Scan for the cell matching the given text and deliver its (x, y) coordinate at center. 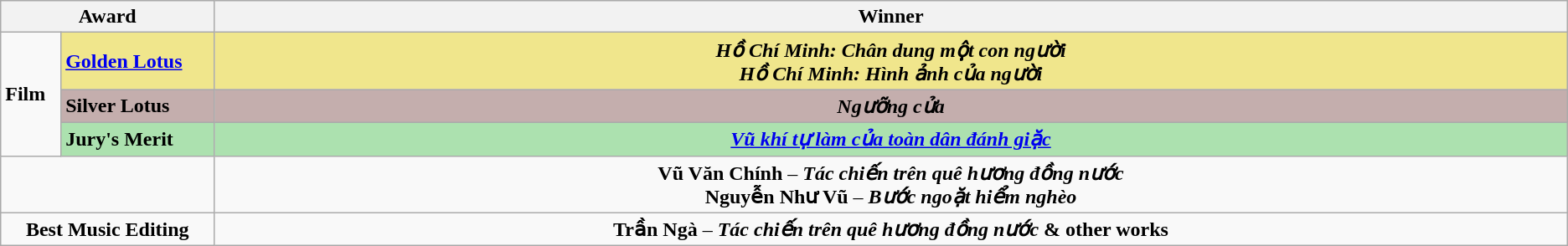
Ngưỡng cửa (891, 106)
Best Music Editing (107, 229)
Jury's Merit (137, 139)
Golden Lotus (137, 61)
Winner (891, 17)
Silver Lotus (137, 106)
Vũ khí tự làm của toàn dân đánh giặc (891, 139)
Vũ Văn Chính – Tác chiến trên quê hương đồng nướcNguyễn Như Vũ – Bước ngoặt hiểm nghèo (891, 184)
Film (31, 94)
Award (107, 17)
Hồ Chí Minh: Chân dung một con ngườiHồ Chí Minh: Hình ảnh của người (891, 61)
Trần Ngà – Tác chiến trên quê hương đồng nước & other works (891, 229)
